Scan for the cell matching the given text and deliver its (X, Y) coordinate at center. 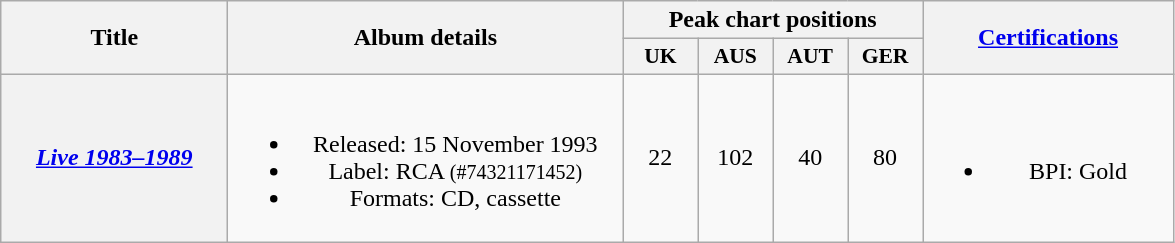
Album details (426, 38)
22 (660, 158)
Title (114, 38)
AUT (810, 57)
AUS (736, 57)
Live 1983–1989 (114, 158)
40 (810, 158)
102 (736, 158)
80 (886, 158)
Peak chart positions (773, 20)
GER (886, 57)
UK (660, 57)
Released: 15 November 1993Label: RCA (#74321171452)Formats: CD, cassette (426, 158)
BPI: Gold (1048, 158)
Certifications (1048, 38)
